Locate the cell with the specified text and output its [X, Y] center coordinate. 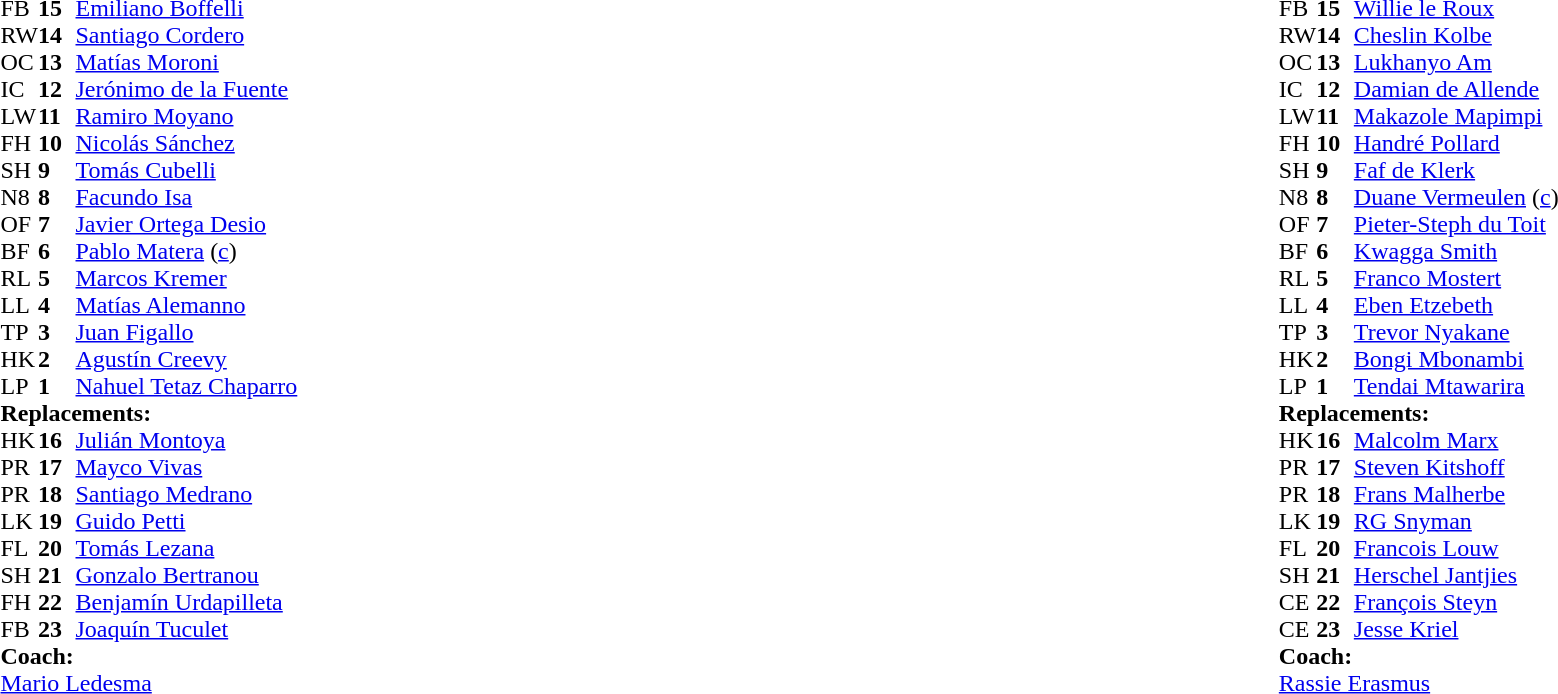
Javier Ortega Desio [187, 224]
Jerónimo de la Fuente [187, 90]
Agustín Creevy [187, 360]
Nicolás Sánchez [187, 144]
Replacements: [148, 414]
Matías Moroni [187, 62]
Coach: [148, 656]
Santiago Medrano [187, 494]
Julián Montoya [187, 440]
Tomás Cubelli [187, 170]
Benjamín Urdapilleta [187, 602]
Nahuel Tetaz Chaparro [187, 386]
Facundo Isa [187, 198]
Marcos Kremer [187, 278]
FB [19, 630]
Santiago Cordero [187, 36]
Juan Figallo [187, 332]
Gonzalo Bertranou [187, 576]
Pablo Matera (c) [187, 252]
Ramiro Moyano [187, 116]
Joaquín Tuculet [187, 630]
Guido Petti [187, 522]
Mayco Vivas [187, 468]
Matías Alemanno [187, 306]
Tomás Lezana [187, 548]
